Determine the [X, Y] coordinate at the center of the cell enclosing the given text.  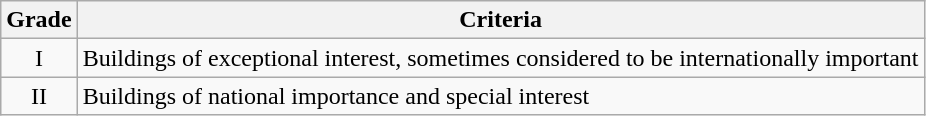
Grade [39, 20]
Buildings of national importance and special interest [500, 96]
I [39, 58]
Buildings of exceptional interest, sometimes considered to be internationally important [500, 58]
II [39, 96]
Criteria [500, 20]
